Return [X, Y] of the center of cell containing provided text 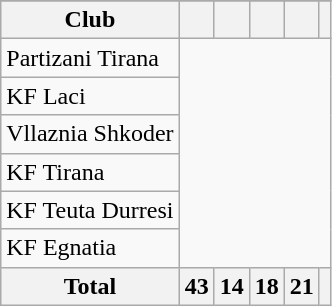
KF Laci [90, 96]
Partizani Tirana [90, 58]
Club [90, 20]
21 [302, 286]
Total [90, 286]
KF Egnatia [90, 248]
14 [232, 286]
43 [196, 286]
18 [266, 286]
Vllaznia Shkoder [90, 134]
KF Tirana [90, 172]
KF Teuta Durresi [90, 210]
